Extract the (x, y) coordinate from the center of the cell holding the provided text.  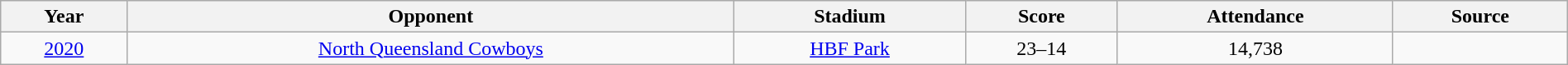
Attendance (1255, 17)
Year (65, 17)
23–14 (1041, 48)
HBF Park (850, 48)
Score (1041, 17)
2020 (65, 48)
North Queensland Cowboys (431, 48)
Opponent (431, 17)
Source (1480, 17)
Stadium (850, 17)
14,738 (1255, 48)
